Capture the cell that displays the provided text and extract its [x, y] central coordinate. 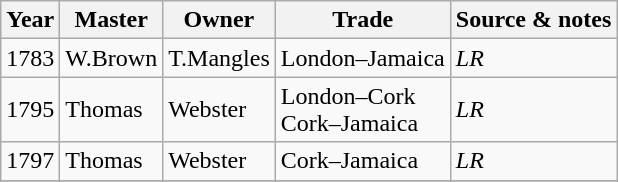
Year [30, 20]
Owner [220, 20]
1783 [30, 58]
London–CorkCork–Jamaica [362, 110]
Master [112, 20]
1795 [30, 110]
London–Jamaica [362, 58]
W.Brown [112, 58]
T.Mangles [220, 58]
Trade [362, 20]
Source & notes [534, 20]
Cork–Jamaica [362, 161]
1797 [30, 161]
